Scan for the cell matching the given text and deliver its [X, Y] coordinate at center. 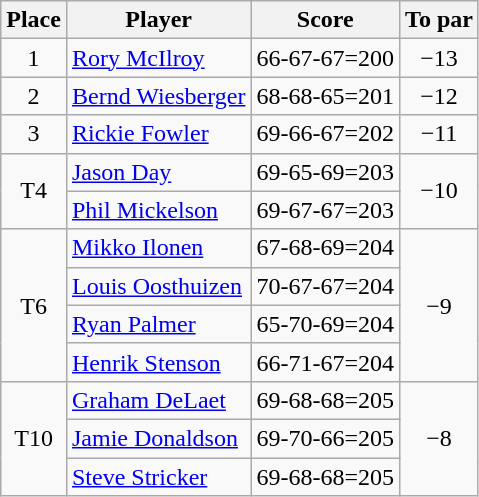
−12 [440, 96]
66-71-67=204 [326, 362]
Jason Day [158, 172]
Steve Stricker [158, 477]
Bernd Wiesberger [158, 96]
Rickie Fowler [158, 134]
65-70-69=204 [326, 324]
−9 [440, 305]
70-67-67=204 [326, 286]
1 [34, 58]
−13 [440, 58]
69-66-67=202 [326, 134]
To par [440, 20]
2 [34, 96]
Player [158, 20]
−8 [440, 438]
Place [34, 20]
69-67-67=203 [326, 210]
T4 [34, 191]
Henrik Stenson [158, 362]
Ryan Palmer [158, 324]
3 [34, 134]
Score [326, 20]
Graham DeLaet [158, 400]
Louis Oosthuizen [158, 286]
68-68-65=201 [326, 96]
−11 [440, 134]
66-67-67=200 [326, 58]
Rory McIlroy [158, 58]
69-65-69=203 [326, 172]
−10 [440, 191]
T10 [34, 438]
Phil Mickelson [158, 210]
Jamie Donaldson [158, 438]
69-70-66=205 [326, 438]
T6 [34, 305]
67-68-69=204 [326, 248]
Mikko Ilonen [158, 248]
